For the text-containing cell, return its midpoint in [x, y] coordinate format. 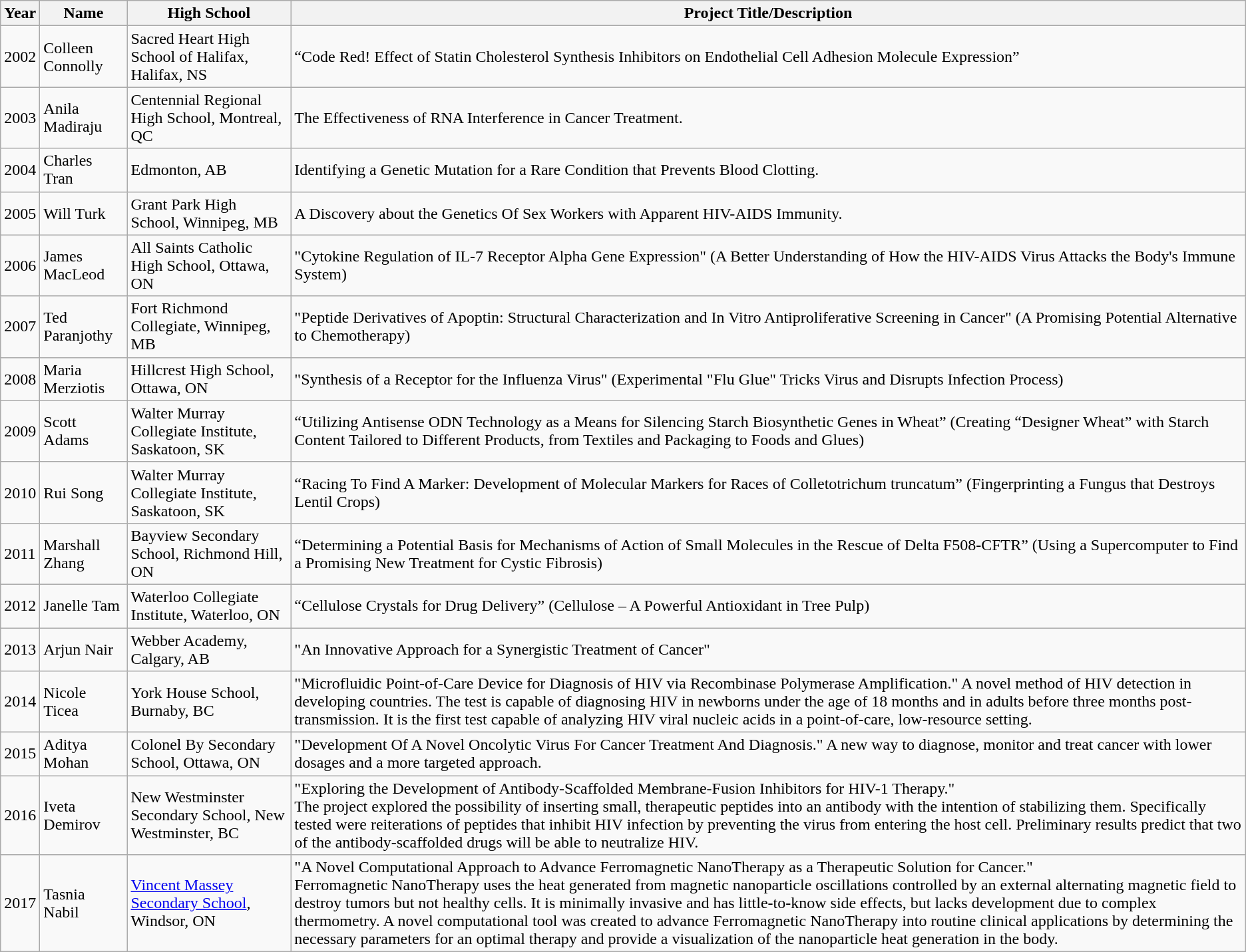
Sacred Heart High School of Halifax, Halifax, NS [209, 57]
Identifying a Genetic Mutation for a Rare Condition that Prevents Blood Clotting. [768, 170]
2016 [20, 816]
"Synthesis of a Receptor for the Influenza Virus" (Experimental "Flu Glue" Tricks Virus and Disrupts Infection Process) [768, 379]
Waterloo Collegiate Institute, Waterloo, ON [209, 605]
Scott Adams [84, 431]
Maria Merziotis [84, 379]
Marshall Zhang [84, 554]
Anila Madiraju [84, 118]
Iveta Demirov [84, 816]
2007 [20, 327]
2002 [20, 57]
Year [20, 13]
"An Innovative Approach for a Synergistic Treatment of Cancer" [768, 649]
2004 [20, 170]
2003 [20, 118]
Fort Richmond Collegiate, Winnipeg, MB [209, 327]
Colleen Connolly [84, 57]
Hillcrest High School, Ottawa, ON [209, 379]
Janelle Tam [84, 605]
"Cytokine Regulation of IL-7 Receptor Alpha Gene Expression" (A Better Understanding of How the HIV-AIDS Virus Attacks the Body's Immune System) [768, 265]
Project Title/Description [768, 13]
Webber Academy, Calgary, AB [209, 649]
Aditya Mohan [84, 754]
2012 [20, 605]
2008 [20, 379]
The Effectiveness of RNA Interference in Cancer Treatment. [768, 118]
“Cellulose Crystals for Drug Delivery” (Cellulose – A Powerful Antioxidant in Tree Pulp) [768, 605]
2011 [20, 554]
2014 [20, 702]
2017 [20, 903]
Tasnia Nabil [84, 903]
“Code Red! Effect of Statin Cholesterol Synthesis Inhibitors on Endothelial Cell Adhesion Molecule Expression” [768, 57]
Will Turk [84, 213]
Arjun Nair [84, 649]
Name [84, 13]
2009 [20, 431]
York House School, Burnaby, BC [209, 702]
2013 [20, 649]
James MacLeod [84, 265]
Rui Song [84, 492]
2010 [20, 492]
New Westminster Secondary School, New Westminster, BC [209, 816]
Bayview Secondary School, Richmond Hill, ON [209, 554]
2006 [20, 265]
Charles Tran [84, 170]
Vincent Massey Secondary School, Windsor, ON [209, 903]
2015 [20, 754]
A Discovery about the Genetics Of Sex Workers with Apparent HIV-AIDS Immunity. [768, 213]
Grant Park High School, Winnipeg, MB [209, 213]
Ted Paranjothy [84, 327]
All Saints Catholic High School, Ottawa, ON [209, 265]
Edmonton, AB [209, 170]
High School [209, 13]
2005 [20, 213]
Nicole Ticea [84, 702]
Centennial Regional High School, Montreal, QC [209, 118]
Colonel By Secondary School, Ottawa, ON [209, 754]
